Locate the cell with the specified text and output its (x, y) center coordinate. 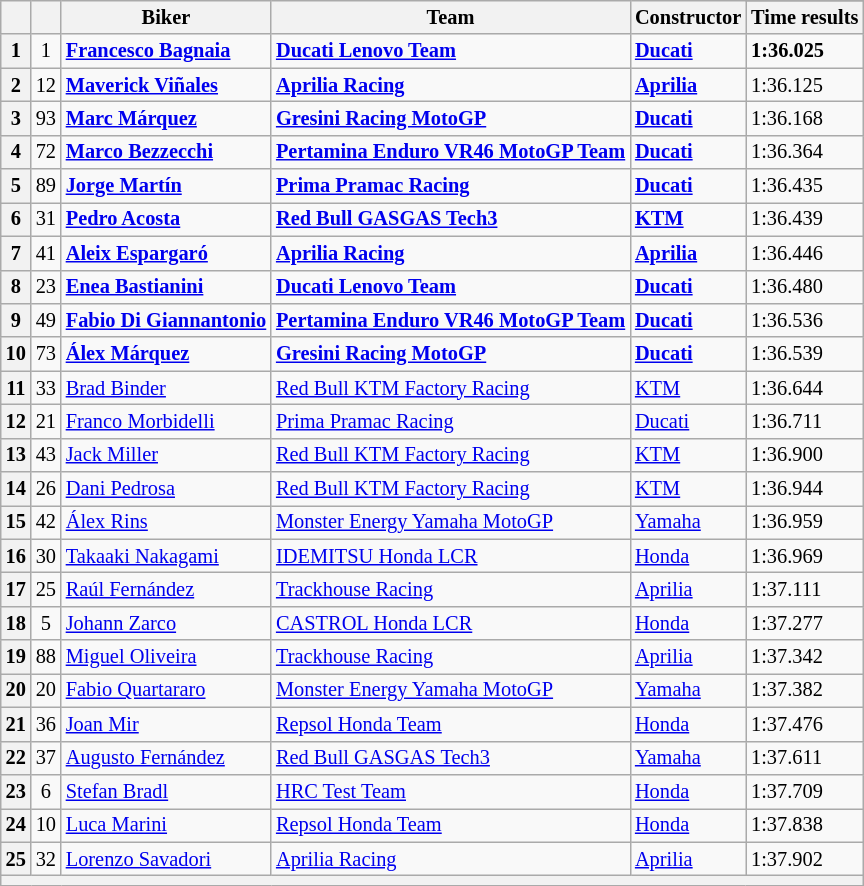
IDEMITSU Honda LCR (450, 556)
9 (16, 320)
Francesco Bagnaia (166, 51)
3 (16, 118)
26 (46, 489)
Stefan Bradl (166, 791)
1:36.439 (804, 219)
1:37.111 (804, 589)
Johann Zarco (166, 623)
Pedro Acosta (166, 219)
42 (46, 522)
1:37.902 (804, 859)
Luca Marini (166, 825)
1:36.711 (804, 421)
Fabio Di Giannantonio (166, 320)
22 (16, 758)
Aleix Espargaró (166, 253)
19 (16, 657)
1:37.342 (804, 657)
1:37.838 (804, 825)
1:36.536 (804, 320)
33 (46, 388)
Maverick Viñales (166, 85)
43 (46, 455)
Miguel Oliveira (166, 657)
1:37.611 (804, 758)
2 (16, 85)
Time results (804, 17)
1:36.168 (804, 118)
1:36.900 (804, 455)
17 (16, 589)
Marco Bezzecchi (166, 152)
16 (16, 556)
Fabio Quartararo (166, 690)
1:36.446 (804, 253)
Enea Bastianini (166, 287)
Marc Márquez (166, 118)
89 (46, 186)
Jorge Martín (166, 186)
Raúl Fernández (166, 589)
31 (46, 219)
CASTROL Honda LCR (450, 623)
1:36.480 (804, 287)
1:36.364 (804, 152)
11 (16, 388)
37 (46, 758)
1:37.709 (804, 791)
88 (46, 657)
Álex Márquez (166, 354)
1:36.539 (804, 354)
8 (16, 287)
1:36.944 (804, 489)
Biker (166, 17)
Takaaki Nakagami (166, 556)
1:36.125 (804, 85)
Lorenzo Savadori (166, 859)
13 (16, 455)
1:36.644 (804, 388)
Franco Morbidelli (166, 421)
Augusto Fernández (166, 758)
73 (46, 354)
1:36.025 (804, 51)
Joan Mir (166, 724)
1:37.277 (804, 623)
36 (46, 724)
24 (16, 825)
30 (46, 556)
Dani Pedrosa (166, 489)
72 (46, 152)
Álex Rins (166, 522)
Brad Binder (166, 388)
HRC Test Team (450, 791)
14 (16, 489)
41 (46, 253)
7 (16, 253)
Team (450, 17)
93 (46, 118)
18 (16, 623)
Jack Miller (166, 455)
4 (16, 152)
1:36.959 (804, 522)
1:36.969 (804, 556)
1:37.382 (804, 690)
1:37.476 (804, 724)
49 (46, 320)
32 (46, 859)
15 (16, 522)
1:36.435 (804, 186)
Constructor (688, 17)
